Find where the given text appears and provide that cell's center as [X, Y] coordinate. 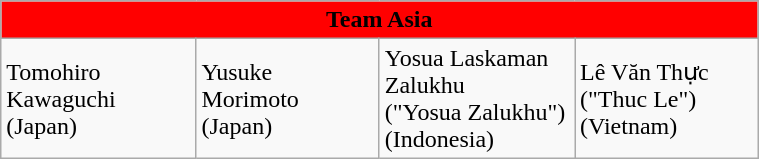
Team Asia [380, 20]
Yusuke Morimoto (Japan) [288, 98]
Lê Văn Thực("Thuc Le") (Vietnam) [666, 98]
Tomohiro Kawaguchi (Japan) [98, 98]
Yosua Laskaman Zalukhu("Yosua Zalukhu") (Indonesia) [476, 98]
